Return (x, y) of the center of cell containing provided text 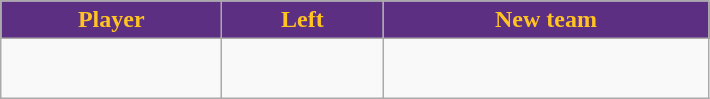
New team (546, 20)
Left (302, 20)
Player (112, 20)
